Find where the given text appears and provide that cell's center as (x, y) coordinate. 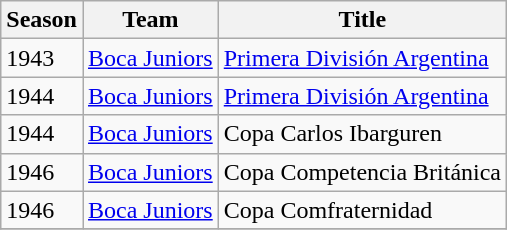
Season (42, 20)
Copa Carlos Ibarguren (362, 134)
Copa Comfraternidad (362, 210)
Team (150, 20)
1943 (42, 58)
Title (362, 20)
Copa Competencia Británica (362, 172)
